Identify which cell holds the provided text, then report its [x, y] central coordinate. 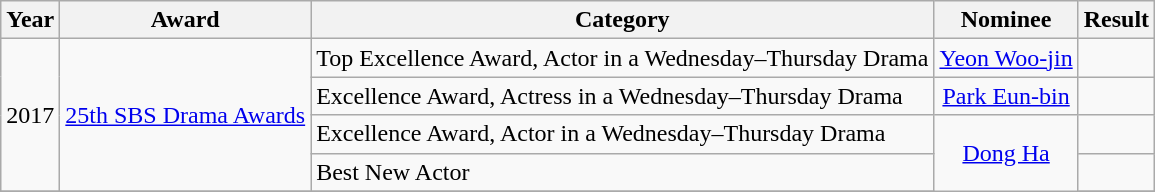
2017 [30, 115]
Best New Actor [622, 172]
Result [1116, 20]
Yeon Woo-jin [1006, 58]
Excellence Award, Actor in a Wednesday–Thursday Drama [622, 134]
Award [186, 20]
Category [622, 20]
Dong Ha [1006, 153]
Top Excellence Award, Actor in a Wednesday–Thursday Drama [622, 58]
25th SBS Drama Awards [186, 115]
Nominee [1006, 20]
Park Eun-bin [1006, 96]
Year [30, 20]
Excellence Award, Actress in a Wednesday–Thursday Drama [622, 96]
